Determine the [X, Y] coordinate at the center of the cell enclosing the given text.  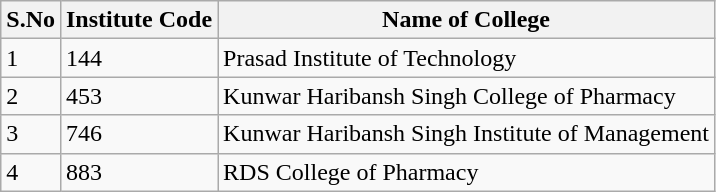
453 [138, 96]
Prasad Institute of Technology [466, 58]
1 [31, 58]
Kunwar Haribansh Singh College of Pharmacy [466, 96]
RDS College of Pharmacy [466, 172]
S.No [31, 20]
Name of College [466, 20]
4 [31, 172]
144 [138, 58]
Institute Code [138, 20]
3 [31, 134]
746 [138, 134]
883 [138, 172]
2 [31, 96]
Kunwar Haribansh Singh Institute of Management [466, 134]
